From the cell containing the given text, extract its center point as (X, Y) coordinate. 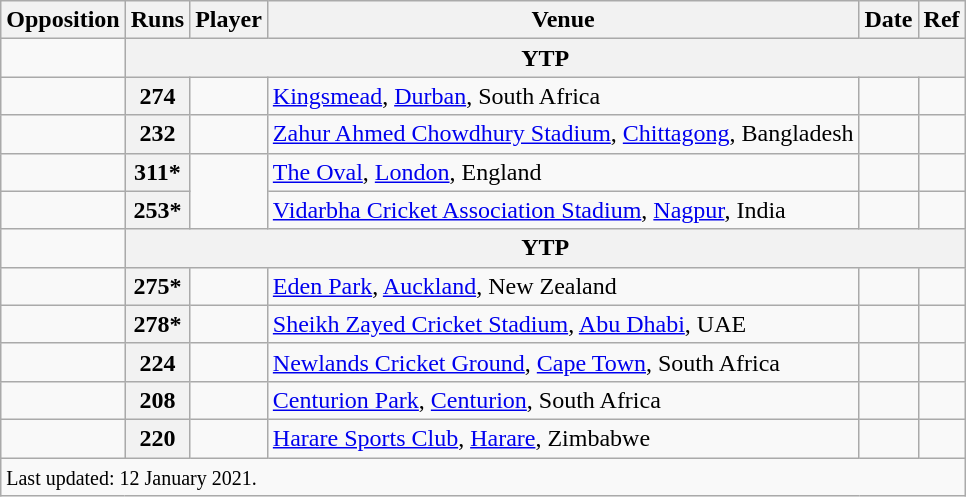
232 (157, 134)
Centurion Park, Centurion, South Africa (563, 400)
208 (157, 400)
278* (157, 324)
Runs (157, 20)
Date (888, 20)
274 (157, 96)
Harare Sports Club, Harare, Zimbabwe (563, 438)
Sheikh Zayed Cricket Stadium, Abu Dhabi, UAE (563, 324)
311* (157, 172)
Last updated: 12 January 2021. (483, 477)
224 (157, 362)
Vidarbha Cricket Association Stadium, Nagpur, India (563, 210)
220 (157, 438)
Eden Park, Auckland, New Zealand (563, 286)
The Oval, London, England (563, 172)
Ref (942, 20)
Newlands Cricket Ground, Cape Town, South Africa (563, 362)
Zahur Ahmed Chowdhury Stadium, Chittagong, Bangladesh (563, 134)
Opposition (63, 20)
Kingsmead, Durban, South Africa (563, 96)
Player (229, 20)
Venue (563, 20)
253* (157, 210)
275* (157, 286)
